For the text-containing cell, return its midpoint in (X, Y) coordinate format. 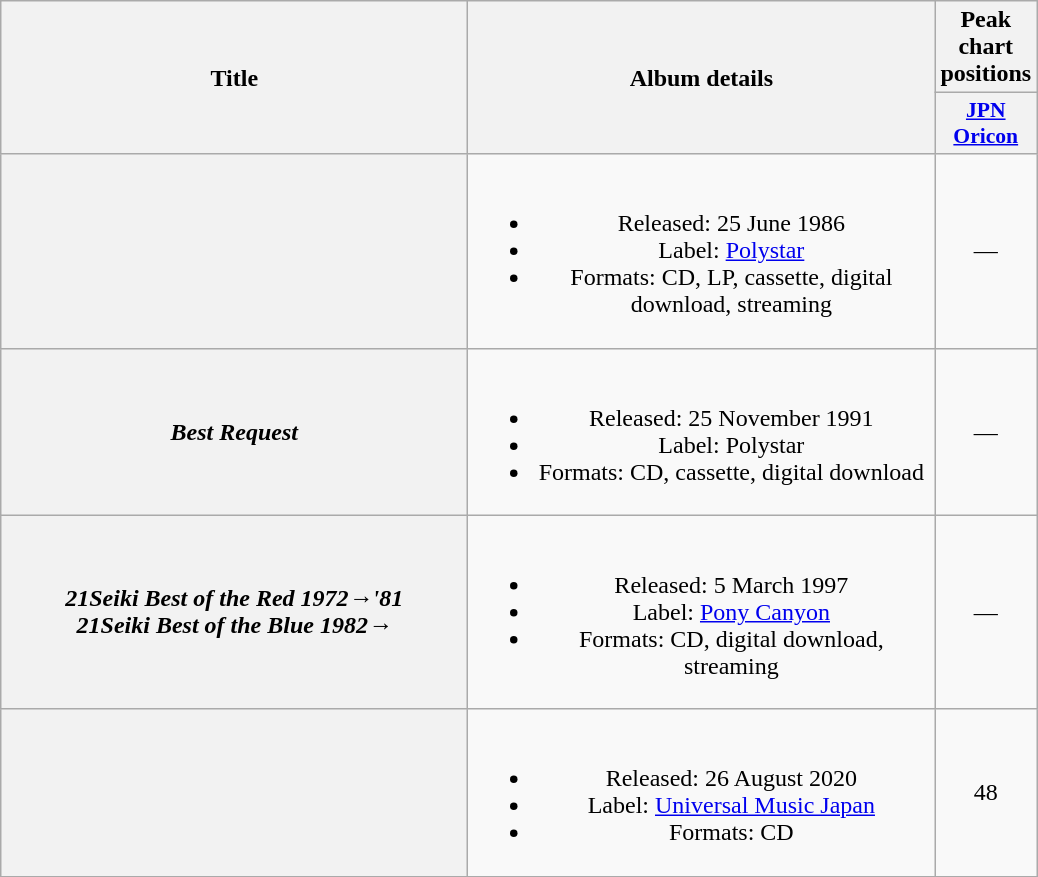
Album details (702, 78)
Released: 5 March 1997Label: Pony CanyonFormats: CD, digital download, streaming (702, 612)
Released: 26 August 2020Label: Universal Music JapanFormats: CD (702, 792)
21Seiki Best of the Red 1972→'8121Seiki Best of the Blue 1982→ (234, 612)
Released: 25 November 1991Label: PolystarFormats: CD, cassette, digital download (702, 432)
48 (986, 792)
Released: 25 June 1986Label: PolystarFormats: CD, LP, cassette, digital download, streaming (702, 251)
Best Request (234, 432)
Title (234, 78)
JPNOricon (986, 124)
Peak chart positions (986, 47)
